Locate the cell with the specified text and output its (X, Y) center coordinate. 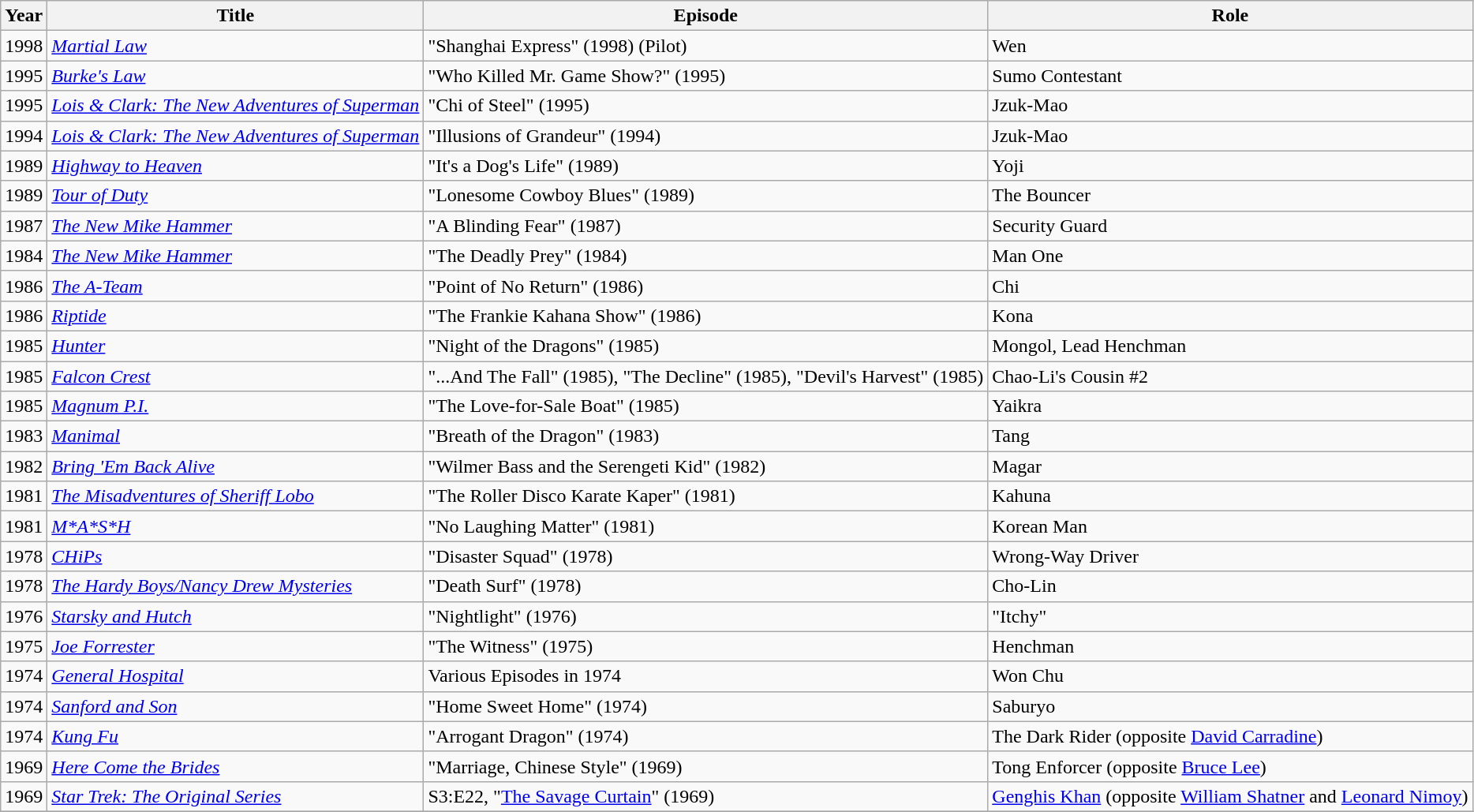
"The Roller Disco Karate Kaper" (1981) (705, 496)
CHiPs (235, 556)
1984 (24, 256)
"...And The Fall" (1985), "The Decline" (1985), "Devil's Harvest" (1985) (705, 376)
Henchman (1230, 646)
Saburyo (1230, 706)
1982 (24, 466)
The Bouncer (1230, 196)
"Chi of Steel" (1995) (705, 106)
1998 (24, 46)
General Hospital (235, 676)
Tong Enforcer (opposite Bruce Lee) (1230, 766)
Various Episodes in 1974 (705, 676)
Kung Fu (235, 736)
"The Deadly Prey" (1984) (705, 256)
"The Frankie Kahana Show" (1986) (705, 316)
"Illusions of Grandeur" (1994) (705, 136)
Sumo Contestant (1230, 76)
Starsky and Hutch (235, 616)
Role (1230, 16)
Title (235, 16)
Riptide (235, 316)
"Point of No Return" (1986) (705, 286)
1975 (24, 646)
The A-Team (235, 286)
"Lonesome Cowboy Blues" (1989) (705, 196)
Tour of Duty (235, 196)
"Who Killed Mr. Game Show?" (1995) (705, 76)
Wen (1230, 46)
"The Love-for-Sale Boat" (1985) (705, 406)
1987 (24, 226)
"No Laughing Matter" (1981) (705, 526)
Magnum P.I. (235, 406)
"Disaster Squad" (1978) (705, 556)
"Death Surf" (1978) (705, 586)
Burke's Law (235, 76)
M*A*S*H (235, 526)
Man One (1230, 256)
"A Blinding Fear" (1987) (705, 226)
Manimal (235, 436)
Episode (705, 16)
Won Chu (1230, 676)
Chi (1230, 286)
The Dark Rider (opposite David Carradine) (1230, 736)
"Nightlight" (1976) (705, 616)
Hunter (235, 346)
Kona (1230, 316)
"Arrogant Dragon" (1974) (705, 736)
"Home Sweet Home" (1974) (705, 706)
Sanford and Son (235, 706)
The Hardy Boys/Nancy Drew Mysteries (235, 586)
"Night of the Dragons" (1985) (705, 346)
1994 (24, 136)
"Shanghai Express" (1998) (Pilot) (705, 46)
"The Witness" (1975) (705, 646)
1976 (24, 616)
Tang (1230, 436)
Bring 'Em Back Alive (235, 466)
Genghis Khan (opposite William Shatner and Leonard Nimoy) (1230, 796)
Yaikra (1230, 406)
"Marriage, Chinese Style" (1969) (705, 766)
Falcon Crest (235, 376)
Magar (1230, 466)
1983 (24, 436)
"Breath of the Dragon" (1983) (705, 436)
"It's a Dog's Life" (1989) (705, 166)
Here Come the Brides (235, 766)
Korean Man (1230, 526)
Joe Forrester (235, 646)
Kahuna (1230, 496)
Year (24, 16)
"Itchy" (1230, 616)
Mongol, Lead Henchman (1230, 346)
The Misadventures of Sheriff Lobo (235, 496)
S3:E22, "The Savage Curtain" (1969) (705, 796)
Cho-Lin (1230, 586)
Yoji (1230, 166)
Wrong-Way Driver (1230, 556)
Star Trek: The Original Series (235, 796)
Martial Law (235, 46)
Highway to Heaven (235, 166)
Chao-Li's Cousin #2 (1230, 376)
Security Guard (1230, 226)
"Wilmer Bass and the Serengeti Kid" (1982) (705, 466)
